Return (X, Y) of the center of cell containing provided text 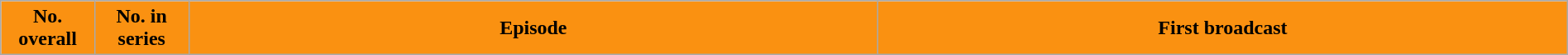
First broadcast (1223, 28)
No. overall (48, 28)
Episode (533, 28)
No. in series (141, 28)
